Output the [x, y] coordinate of the center of the cell containing the given text.  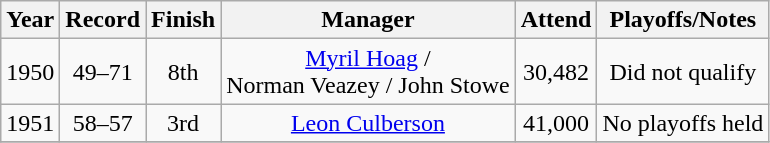
Leon Culberson [368, 123]
1950 [30, 72]
No playoffs held [683, 123]
49–71 [103, 72]
Finish [184, 20]
8th [184, 72]
Attend [556, 20]
Year [30, 20]
Myril Hoag / Norman Veazey / John Stowe [368, 72]
58–57 [103, 123]
Manager [368, 20]
3rd [184, 123]
Record [103, 20]
1951 [30, 123]
Playoffs/Notes [683, 20]
41,000 [556, 123]
30,482 [556, 72]
Did not qualify [683, 72]
